Search for the cell housing the specified text and yield its [x, y] center coordinate. 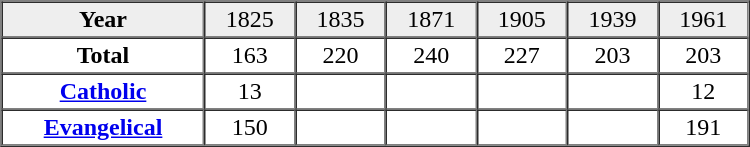
163 [250, 56]
1835 [340, 20]
150 [250, 128]
Total [104, 56]
191 [704, 128]
Catholic [104, 92]
1905 [522, 20]
1825 [250, 20]
220 [340, 56]
227 [522, 56]
13 [250, 92]
240 [432, 56]
1939 [612, 20]
12 [704, 92]
Evangelical [104, 128]
1961 [704, 20]
Year [104, 20]
1871 [432, 20]
